Provide the [X, Y] coordinate of the cell's center where the given text is located.  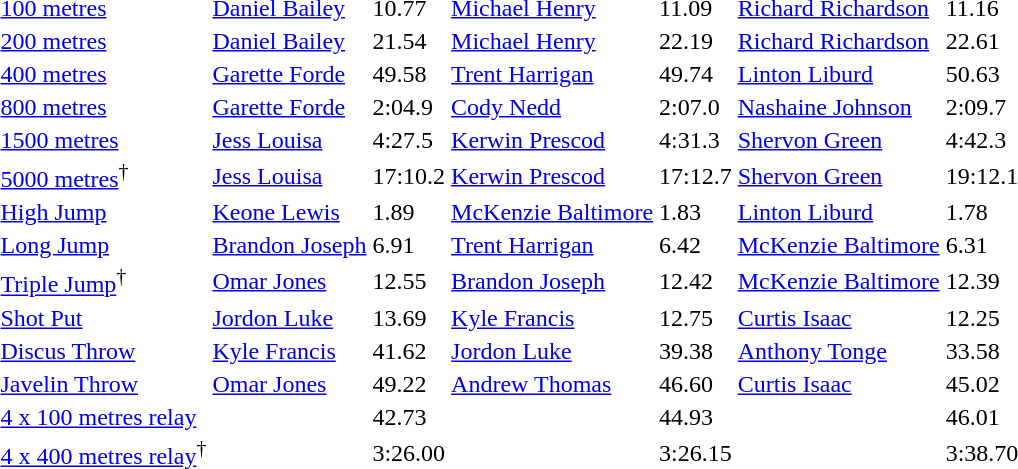
Andrew Thomas [552, 384]
Michael Henry [552, 41]
21.54 [409, 41]
22.19 [696, 41]
12.42 [696, 281]
49.22 [409, 384]
Cody Nedd [552, 107]
41.62 [409, 351]
49.74 [696, 74]
Daniel Bailey [290, 41]
1.83 [696, 212]
12.55 [409, 281]
44.93 [696, 417]
6.42 [696, 245]
4:27.5 [409, 140]
46.60 [696, 384]
2:07.0 [696, 107]
1.89 [409, 212]
Nashaine Johnson [838, 107]
4:31.3 [696, 140]
49.58 [409, 74]
17:10.2 [409, 176]
2:04.9 [409, 107]
13.69 [409, 318]
6.91 [409, 245]
17:12.7 [696, 176]
39.38 [696, 351]
Richard Richardson [838, 41]
42.73 [409, 417]
12.75 [696, 318]
Keone Lewis [290, 212]
Anthony Tonge [838, 351]
